Return the (X, Y) coordinate for the center point of the cell that contains the specified text.  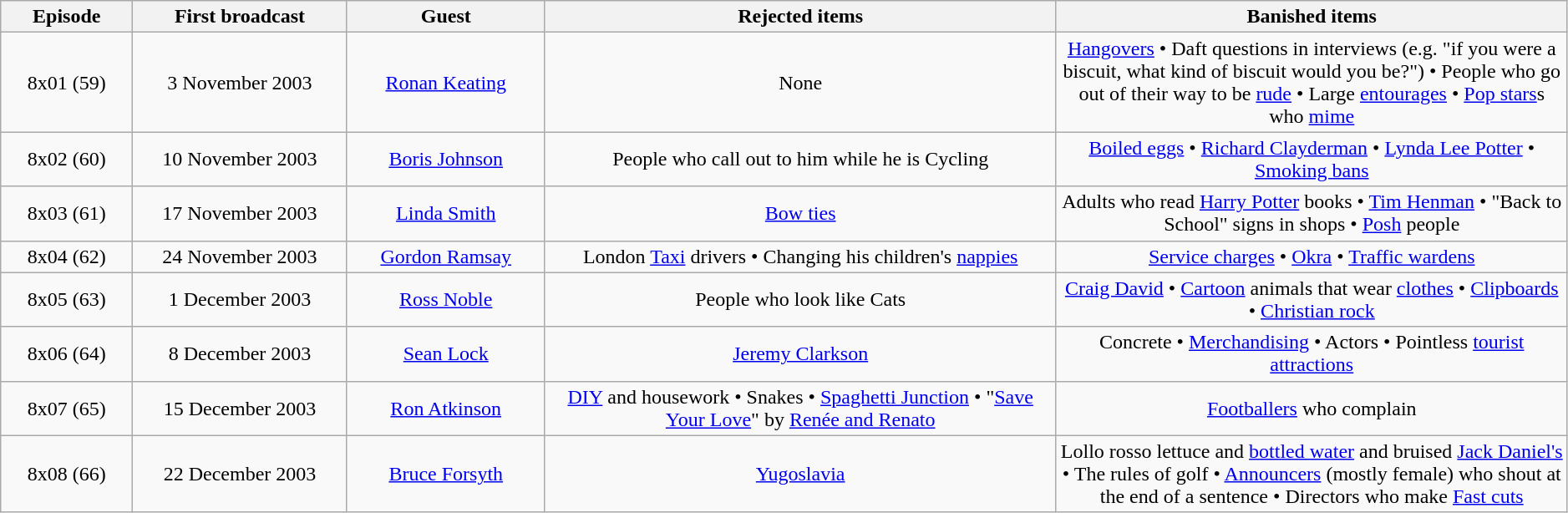
8x02 (60) (67, 159)
Boris Johnson (446, 159)
8x05 (63) (67, 299)
Boiled eggs • Richard Clayderman • Lynda Lee Potter • Smoking bans (1312, 159)
8x06 (64) (67, 354)
Rejected items (800, 17)
Bow ties (800, 214)
Concrete • Merchandising • Actors • Pointless tourist attractions (1312, 354)
Ross Noble (446, 299)
8x08 (66) (67, 474)
Ronan Keating (446, 82)
Bruce Forsyth (446, 474)
10 November 2003 (241, 159)
8 December 2003 (241, 354)
Ron Atkinson (446, 408)
Gordon Ramsay (446, 256)
Yugoslavia (800, 474)
Episode (67, 17)
3 November 2003 (241, 82)
15 December 2003 (241, 408)
22 December 2003 (241, 474)
Footballers who complain (1312, 408)
People who look like Cats (800, 299)
8x07 (65) (67, 408)
Sean Lock (446, 354)
DIY and housework • Snakes • Spaghetti Junction • "Save Your Love" by Renée and Renato (800, 408)
Banished items (1312, 17)
Service charges • Okra • Traffic wardens (1312, 256)
24 November 2003 (241, 256)
Adults who read Harry Potter books • Tim Henman • "Back to School" signs in shops • Posh people (1312, 214)
8x03 (61) (67, 214)
8x04 (62) (67, 256)
People who call out to him while he is Cycling (800, 159)
London Taxi drivers • Changing his children's nappies (800, 256)
None (800, 82)
Guest (446, 17)
Jeremy Clarkson (800, 354)
8x01 (59) (67, 82)
Linda Smith (446, 214)
1 December 2003 (241, 299)
17 November 2003 (241, 214)
Craig David • Cartoon animals that wear clothes • Clipboards • Christian rock (1312, 299)
First broadcast (241, 17)
